Detect which cell encompasses the target text, then output its [X, Y] center coordinate. 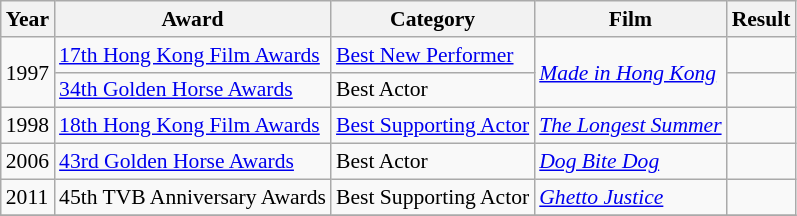
43rd Golden Horse Awards [192, 162]
34th Golden Horse Awards [192, 90]
45th TVB Anniversary Awards [192, 197]
Result [762, 19]
18th Hong Kong Film Awards [192, 126]
2011 [28, 197]
The Longest Summer [630, 126]
17th Hong Kong Film Awards [192, 55]
Film [630, 19]
Category [432, 19]
1997 [28, 72]
Award [192, 19]
1998 [28, 126]
Best New Performer [432, 55]
2006 [28, 162]
Made in Hong Kong [630, 72]
Year [28, 19]
Ghetto Justice [630, 197]
Dog Bite Dog [630, 162]
